From the cell containing the given text, extract its center point as (X, Y) coordinate. 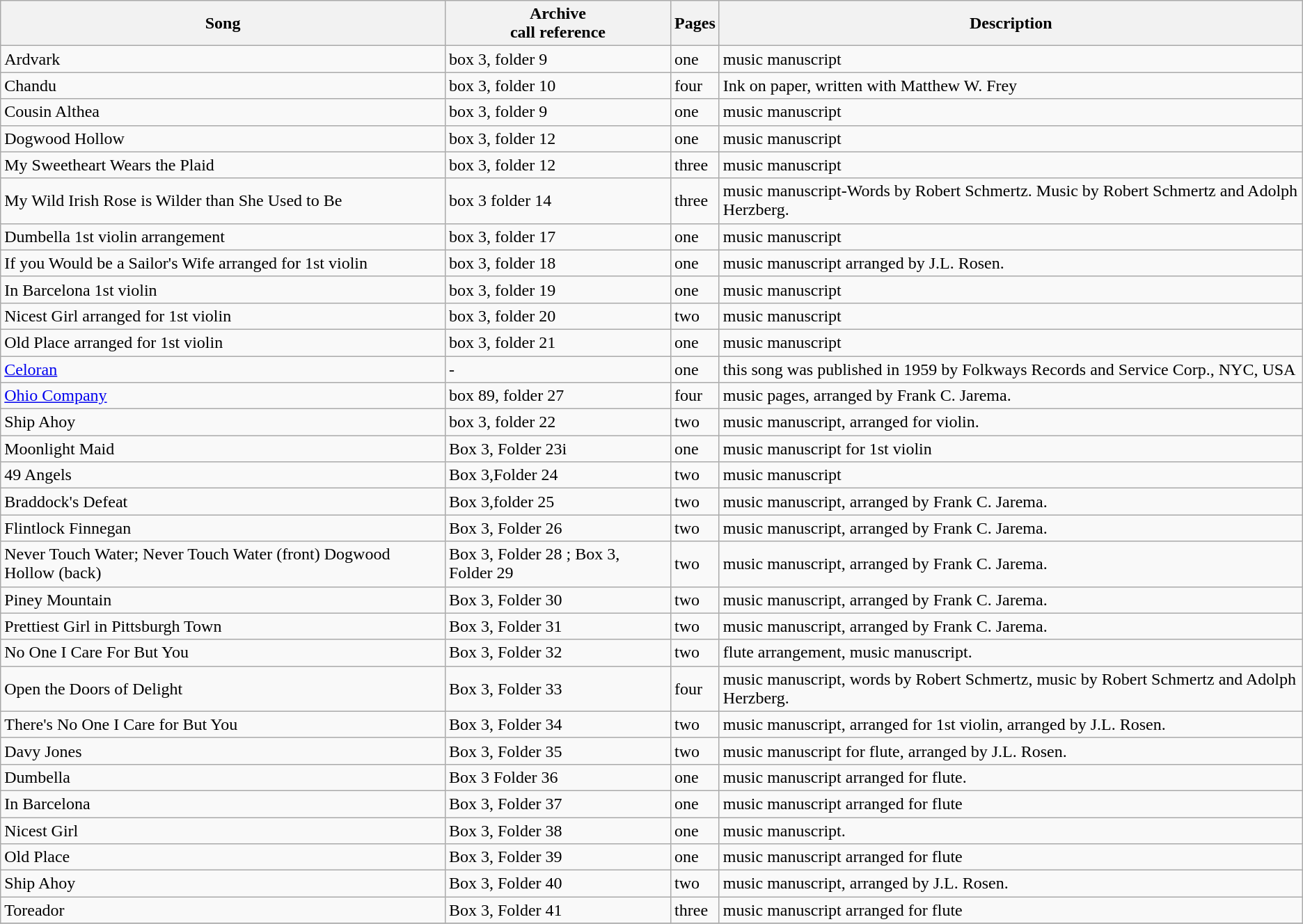
Nicest Girl (223, 830)
Ardvark (223, 59)
Box 3, Folder 33 (558, 689)
box 3, folder 18 (558, 263)
box 3, folder 10 (558, 86)
Box 3, Folder 32 (558, 653)
box 3 folder 14 (558, 200)
Box 3, Folder 23i (558, 449)
In Barcelona 1st violin (223, 289)
Box 3, Folder 41 (558, 910)
box 3, folder 20 (558, 316)
Box 3, Folder 38 (558, 830)
Box 3, Folder 40 (558, 884)
Box 3, Folder 26 (558, 528)
Toreador (223, 910)
Davy Jones (223, 751)
box 3, folder 22 (558, 422)
Description (1011, 24)
Box 3, Folder 30 (558, 600)
Open the Doors of Delight (223, 689)
music manuscript, arranged by J.L. Rosen. (1011, 884)
Old Place arranged for 1st violin (223, 342)
music manuscript-Words by Robert Schmertz. Music by Robert Schmertz and Adolph Herzberg. (1011, 200)
Ink on paper, written with Matthew W. Frey (1011, 86)
Song (223, 24)
Box 3, Folder 37 (558, 804)
In Barcelona (223, 804)
music manuscript. (1011, 830)
Prettiest Girl in Pittsburgh Town (223, 626)
music manuscript for flute, arranged by J.L. Rosen. (1011, 751)
Box 3, Folder 31 (558, 626)
box 3, folder 17 (558, 237)
box 3, folder 19 (558, 289)
music manuscript arranged by J.L. Rosen. (1011, 263)
box 3, folder 21 (558, 342)
49 Angels (223, 475)
Box 3 Folder 36 (558, 777)
Piney Mountain (223, 600)
Box 3, Folder 34 (558, 724)
No One I Care For But You (223, 653)
My Wild Irish Rose is Wilder than She Used to Be (223, 200)
Braddock's Defeat (223, 502)
Flintlock Finnegan (223, 528)
Box 3,folder 25 (558, 502)
music manuscript arranged for flute. (1011, 777)
Box 3, Folder 28 ; Box 3, Folder 29 (558, 564)
Box 3, Folder 35 (558, 751)
box 89, folder 27 (558, 396)
Ohio Company (223, 396)
Dumbella 1st violin arrangement (223, 237)
Never Touch Water; Never Touch Water (front) Dogwood Hollow (back) (223, 564)
There's No One I Care for But You (223, 724)
- (558, 369)
Moonlight Maid (223, 449)
music manuscript, words by Robert Schmertz, music by Robert Schmertz and Adolph Herzberg. (1011, 689)
Pages (695, 24)
flute arrangement, music manuscript. (1011, 653)
Old Place (223, 857)
Archivecall reference (558, 24)
Dumbella (223, 777)
music manuscript, arranged for 1st violin, arranged by J.L. Rosen. (1011, 724)
Chandu (223, 86)
music manuscript for 1st violin (1011, 449)
Dogwood Hollow (223, 138)
Box 3,Folder 24 (558, 475)
My Sweetheart Wears the Plaid (223, 165)
Nicest Girl arranged for 1st violin (223, 316)
music manuscript, arranged for violin. (1011, 422)
If you Would be a Sailor's Wife arranged for 1st violin (223, 263)
Celoran (223, 369)
music pages, arranged by Frank C. Jarema. (1011, 396)
Cousin Althea (223, 112)
this song was published in 1959 by Folkways Records and Service Corp., NYC, USA (1011, 369)
Box 3, Folder 39 (558, 857)
